From the cell containing the given text, extract its center point as (x, y) coordinate. 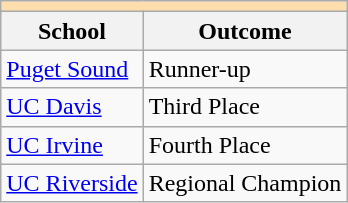
School (72, 31)
UC Irvine (72, 145)
Outcome (245, 31)
UC Davis (72, 107)
Runner-up (245, 69)
Fourth Place (245, 145)
Puget Sound (72, 69)
Third Place (245, 107)
Regional Champion (245, 183)
UC Riverside (72, 183)
